Capture the cell that displays the provided text and extract its (X, Y) central coordinate. 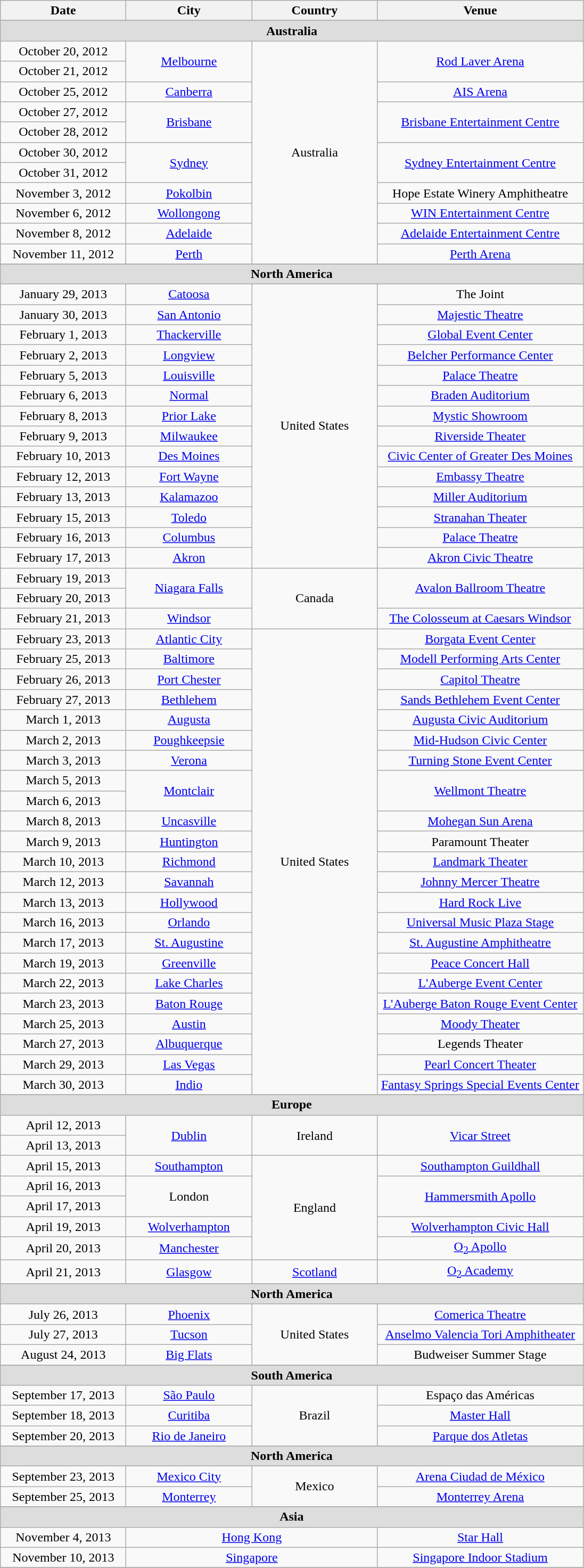
Fantasy Springs Special Events Center (480, 1085)
February 9, 2013 (63, 436)
Wollongong (189, 213)
Arena Ciudad de México (480, 1476)
October 21, 2012 (63, 71)
February 13, 2013 (63, 497)
April 13, 2013 (63, 1145)
The Joint (480, 294)
Curitiba (189, 1416)
Vicar Street (480, 1135)
Toledo (189, 517)
Mid-Hudson Civic Center (480, 740)
Landmark Theater (480, 861)
Sands Bethlehem Event Center (480, 700)
Melbourne (189, 61)
October 30, 2012 (63, 152)
Europe (292, 1105)
South America (292, 1375)
Perth Arena (480, 254)
Wolverhampton (189, 1226)
March 22, 2013 (63, 983)
Master Hall (480, 1416)
Country (315, 11)
Ireland (315, 1135)
Richmond (189, 861)
Espaço das Américas (480, 1395)
Hammersmith Apollo (480, 1196)
March 12, 2013 (63, 882)
Rod Laver Arena (480, 61)
O2 Apollo (480, 1249)
Dublin (189, 1135)
Akron (189, 557)
March 6, 2013 (63, 801)
April 17, 2013 (63, 1206)
April 21, 2013 (63, 1272)
February 10, 2013 (63, 456)
March 27, 2013 (63, 1044)
WIN Entertainment Centre (480, 213)
Singapore (252, 1557)
October 31, 2012 (63, 173)
July 27, 2013 (63, 1334)
February 27, 2013 (63, 700)
Niagara Falls (189, 588)
March 25, 2013 (63, 1024)
Brazil (315, 1416)
Star Hall (480, 1537)
February 20, 2013 (63, 598)
Global Event Center (480, 335)
O2 Academy (480, 1272)
Southampton Guildhall (480, 1165)
Southampton (189, 1165)
Savannah (189, 882)
February 8, 2013 (63, 416)
Monterrey (189, 1497)
Belcher Performance Center (480, 355)
Normal (189, 396)
Perth (189, 254)
March 1, 2013 (63, 720)
Parque dos Atletas (480, 1436)
Johnny Mercer Theatre (480, 882)
Longview (189, 355)
April 19, 2013 (63, 1226)
Port Chester (189, 679)
Venue (480, 11)
February 19, 2013 (63, 578)
Mohegan Sun Arena (480, 821)
April 15, 2013 (63, 1165)
Prior Lake (189, 416)
February 2, 2013 (63, 355)
Verona (189, 760)
March 29, 2013 (63, 1064)
Akron Civic Theatre (480, 557)
October 28, 2012 (63, 132)
Atlantic City (189, 639)
Orlando (189, 923)
Manchester (189, 1249)
Catoosa (189, 294)
Baton Rouge (189, 1004)
Greenville (189, 963)
Indio (189, 1085)
April 12, 2013 (63, 1125)
February 26, 2013 (63, 679)
Glasgow (189, 1272)
March 8, 2013 (63, 821)
Borgata Event Center (480, 639)
Stranahan Theater (480, 517)
AIS Arena (480, 92)
Canada (315, 598)
February 1, 2013 (63, 335)
Austin (189, 1024)
St. Augustine (189, 943)
L'Auberge Event Center (480, 983)
Hard Rock Live (480, 902)
Sydney (189, 162)
February 23, 2013 (63, 639)
St. Augustine Amphitheatre (480, 943)
Kalamazoo (189, 497)
March 23, 2013 (63, 1004)
Scotland (315, 1272)
March 17, 2013 (63, 943)
Montclair (189, 791)
April 16, 2013 (63, 1186)
March 3, 2013 (63, 760)
Avalon Ballroom Theatre (480, 588)
September 25, 2013 (63, 1497)
Augusta (189, 720)
April 20, 2013 (63, 1249)
October 25, 2012 (63, 92)
Des Moines (189, 456)
Wolverhampton Civic Hall (480, 1226)
Tucson (189, 1334)
March 9, 2013 (63, 841)
Date (63, 11)
Hong Kong (252, 1537)
Turning Stone Event Center (480, 760)
Columbus (189, 537)
Hope Estate Winery Amphitheatre (480, 193)
Rio de Janeiro (189, 1436)
Miller Auditorium (480, 497)
August 24, 2013 (63, 1354)
Adelaide (189, 233)
Braden Auditorium (480, 396)
Hollywood (189, 902)
November 3, 2012 (63, 193)
Singapore Indoor Stadium (480, 1557)
January 29, 2013 (63, 294)
Lake Charles (189, 983)
March 10, 2013 (63, 861)
July 26, 2013 (63, 1314)
March 16, 2013 (63, 923)
November 11, 2012 (63, 254)
Louisville (189, 375)
March 2, 2013 (63, 740)
February 21, 2013 (63, 619)
Las Vegas (189, 1064)
February 15, 2013 (63, 517)
Sydney Entertainment Centre (480, 162)
Mystic Showroom (480, 416)
September 20, 2013 (63, 1436)
Fort Wayne (189, 477)
Augusta Civic Auditorium (480, 720)
February 16, 2013 (63, 537)
L'Auberge Baton Rouge Event Center (480, 1004)
Modell Performing Arts Center (480, 659)
Peace Concert Hall (480, 963)
Adelaide Entertainment Centre (480, 233)
Milwaukee (189, 436)
September 18, 2013 (63, 1416)
Windsor (189, 619)
Bethlehem (189, 700)
November 8, 2012 (63, 233)
Canberra (189, 92)
City (189, 11)
Civic Center of Greater Des Moines (480, 456)
January 30, 2013 (63, 315)
England (315, 1208)
February 17, 2013 (63, 557)
Pokolbin (189, 193)
Huntington (189, 841)
March 19, 2013 (63, 963)
Mexico (315, 1487)
March 5, 2013 (63, 781)
Riverside Theater (480, 436)
São Paulo (189, 1395)
February 25, 2013 (63, 659)
March 13, 2013 (63, 902)
Albuquerque (189, 1044)
Asia (292, 1517)
Poughkeepsie (189, 740)
Pearl Concert Theater (480, 1064)
Big Flats (189, 1354)
September 17, 2013 (63, 1395)
Brisbane Entertainment Centre (480, 122)
Paramount Theater (480, 841)
October 27, 2012 (63, 112)
Brisbane (189, 122)
February 12, 2013 (63, 477)
San Antonio (189, 315)
Budweiser Summer Stage (480, 1354)
October 20, 2012 (63, 51)
November 10, 2013 (63, 1557)
The Colosseum at Caesars Windsor (480, 619)
February 5, 2013 (63, 375)
March 30, 2013 (63, 1085)
November 6, 2012 (63, 213)
Comerica Theatre (480, 1314)
September 23, 2013 (63, 1476)
Baltimore (189, 659)
Embassy Theatre (480, 477)
Universal Music Plaza Stage (480, 923)
Wellmont Theatre (480, 791)
Moody Theater (480, 1024)
February 6, 2013 (63, 396)
London (189, 1196)
Legends Theater (480, 1044)
Mexico City (189, 1476)
Monterrey Arena (480, 1497)
Majestic Theatre (480, 315)
Thackerville (189, 335)
November 4, 2013 (63, 1537)
Uncasville (189, 821)
Anselmo Valencia Tori Amphitheater (480, 1334)
Capitol Theatre (480, 679)
Phoenix (189, 1314)
